Return [x, y] of the center of cell containing provided text 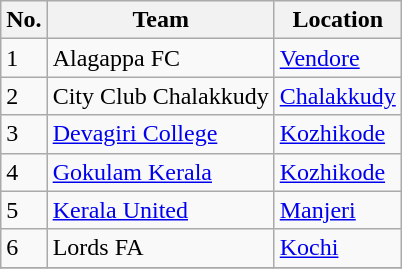
4 [24, 172]
Devagiri College [160, 134]
Vendore [338, 58]
Chalakkudy [338, 96]
Lords FA [160, 248]
Location [338, 20]
No. [24, 20]
5 [24, 210]
1 [24, 58]
Kerala United [160, 210]
2 [24, 96]
Kochi [338, 248]
3 [24, 134]
Team [160, 20]
Gokulam Kerala [160, 172]
Manjeri [338, 210]
6 [24, 248]
Alagappa FC [160, 58]
City Club Chalakkudy [160, 96]
